For the text-containing cell, return its midpoint in (X, Y) coordinate format. 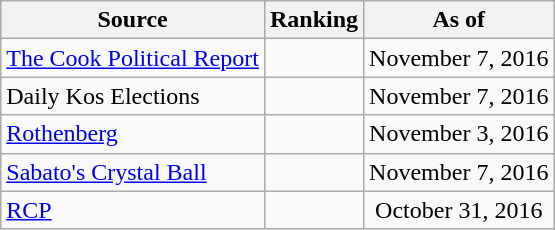
Daily Kos Elections (133, 96)
October 31, 2016 (459, 210)
Rothenberg (133, 134)
Sabato's Crystal Ball (133, 172)
Ranking (314, 20)
RCP (133, 210)
As of (459, 20)
The Cook Political Report (133, 58)
Source (133, 20)
November 3, 2016 (459, 134)
